Scan for the cell matching the given text and deliver its (x, y) coordinate at center. 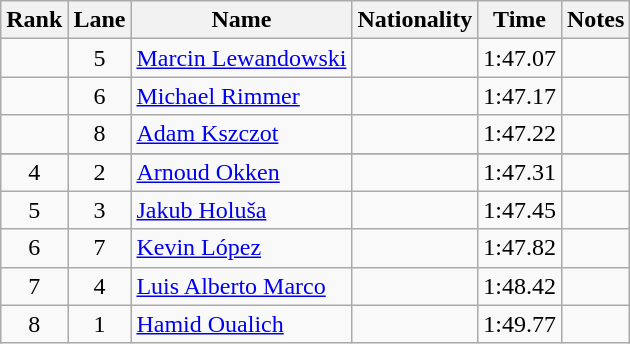
1:47.31 (520, 172)
Adam Kszczot (242, 134)
Lane (100, 20)
1:47.17 (520, 96)
Jakub Holuša (242, 210)
1:47.82 (520, 248)
1:49.77 (520, 324)
Name (242, 20)
Arnoud Okken (242, 172)
2 (100, 172)
Time (520, 20)
Hamid Oualich (242, 324)
1:47.22 (520, 134)
Michael Rimmer (242, 96)
Marcin Lewandowski (242, 58)
Rank (34, 20)
1:47.07 (520, 58)
3 (100, 210)
1:48.42 (520, 286)
Luis Alberto Marco (242, 286)
Notes (595, 20)
1:47.45 (520, 210)
Kevin López (242, 248)
Nationality (415, 20)
1 (100, 324)
